Find where the given text appears and provide that cell's center as (x, y) coordinate. 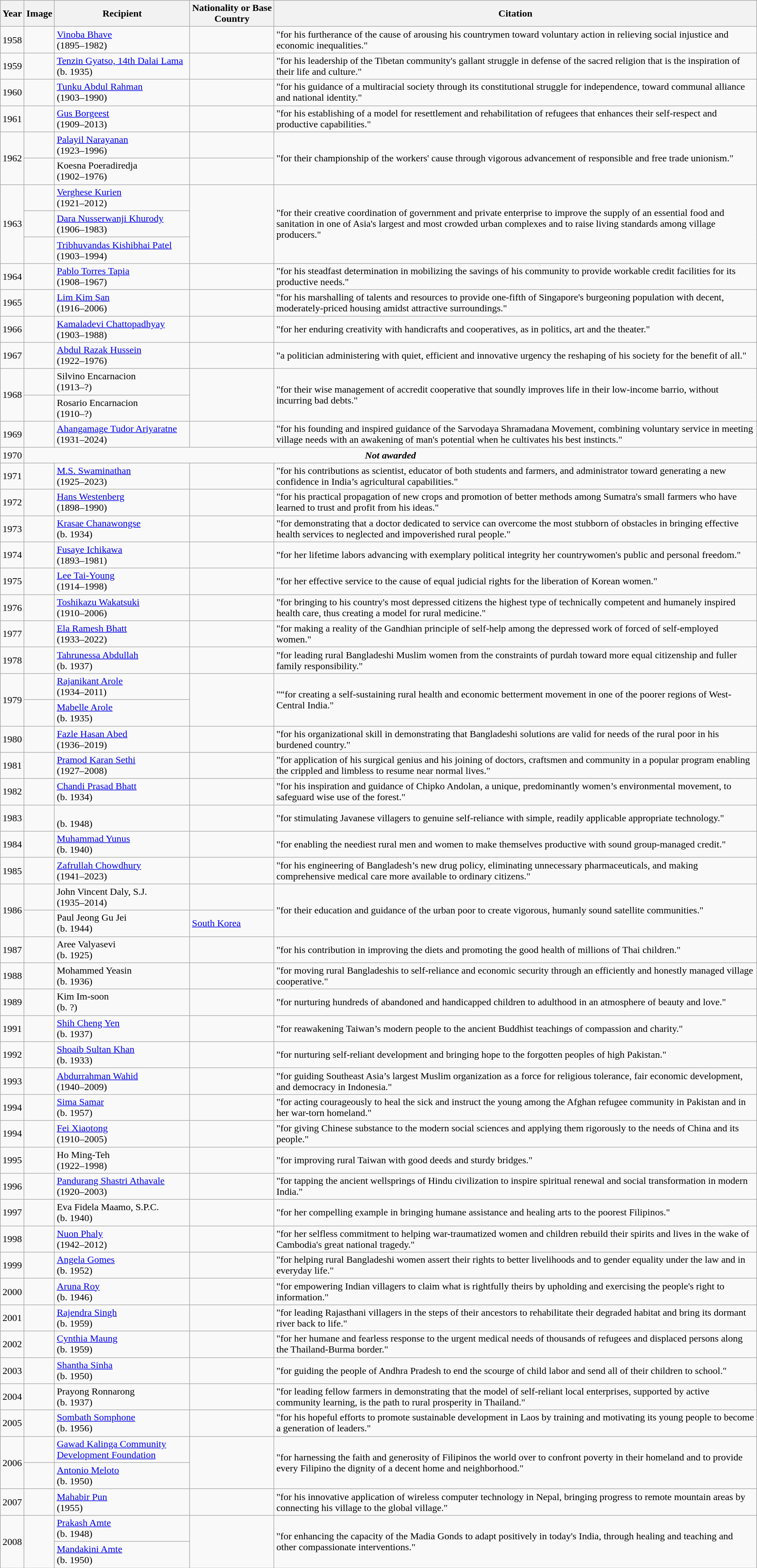
1995 (12, 1160)
Abdul Razak Hussein(1922–1976) (122, 356)
Paul Jeong Gu Jei(b. 1944) (122, 923)
Koesna Poeradiredja(1902–1976) (122, 171)
Tunku Abdul Rahman(1903–1990) (122, 92)
Kamaladevi Chattopadhyay(1903–1988) (122, 329)
Mahabir Pun(1955) (122, 1502)
"for their education and guidance of the urban poor to create vigorous, humanly sound satellite communities." (515, 910)
2006 (12, 1462)
Pramod Karan Sethi(1927–2008) (122, 766)
"for his furtherance of the cause of arousing his countrymen toward voluntary action in relieving social injustice and economic inequalities." (515, 40)
1960 (12, 92)
"for acting courageously to heal the sick and instruct the young among the Afghan refugee community in Pakistan and in her war-torn homeland." (515, 1107)
"for leading Rajasthani villagers in the steps of their ancestors to rehabilitate their degraded habitat and bring its dormant river back to life." (515, 1318)
1984 (12, 844)
Sima Samar(b. 1957) (122, 1107)
Antonio Meloto(b. 1950) (122, 1476)
M.S. Swaminathan(1925–2023) (122, 476)
"for his hopeful efforts to promote sustainable development in Laos by training and motivating its young people to become a generation of leaders." (515, 1423)
1983 (12, 818)
"for empowering Indian villagers to claim what is rightfully theirs by upholding and exercising the people's right to information." (515, 1291)
Gawad Kalinga Community Development Foundation (122, 1449)
Tribhuvandas Kishibhai Patel(1903–1994) (122, 250)
Hans Westenberg(1898–1990) (122, 502)
1966 (12, 329)
1978 (12, 660)
1973 (12, 529)
Shoaib Sultan Khan(b. 1933) (122, 1054)
"for her enduring creativity with handicrafts and cooperatives, as in politics, art and the theater." (515, 329)
1976 (12, 607)
Tenzin Gyatso, 14th Dalai Lama(b. 1935) (122, 66)
"for his steadfast determination in mobilizing the savings of his community to provide workable credit facilities for its productive needs." (515, 277)
Gus Borgeest(1909–2013) (122, 119)
Toshikazu Wakatsuki(1910–2006) (122, 607)
"for his organizational skill in demonstrating that Bangladeshi solutions are valid for needs of the rural poor in his burdened country." (515, 739)
1980 (12, 739)
1987 (12, 949)
"for giving Chinese substance to the modern social sciences and applying them rigorously to the needs of China and its people." (515, 1134)
Sombath Somphone(b. 1956) (122, 1423)
Pablo Torres Tapia(1908–1967) (122, 277)
"for tapping the ancient wellsprings of Hindu civilization to inspire spiritual renewal and social transformation in modern India." (515, 1186)
"for her humane and fearless response to the urgent medical needs of thousands of refugees and displaced persons along the Thailand-Burma border." (515, 1344)
1982 (12, 792)
1998 (12, 1239)
"for making a reality of the Gandhian principle of self-help among the depressed work of forced of self-employed women." (515, 634)
Zafrullah Chowdhury(1941–2023) (122, 871)
Mandakini Amte(b. 1950) (122, 1554)
"for his guidance of a multiracial society through its constitutional struggle for independence, toward communal alliance and national identity." (515, 92)
1974 (12, 555)
"for his establishing of a model for resettlement and rehabilitation of refugees that enhances their self-respect and productive capabilities." (515, 119)
"for his leadership of the Tibetan community's gallant struggle in defense of the sacred religion that is the inspiration of their life and culture." (515, 66)
1967 (12, 356)
1996 (12, 1186)
"for reawakening Taiwan’s modern people to the ancient Buddhist teachings of compassion and charity." (515, 1029)
Year (12, 14)
Ela Ramesh Bhatt(1933–2022) (122, 634)
1968 (12, 395)
1985 (12, 871)
South Korea (232, 923)
Prakash Amte(b. 1948) (122, 1528)
(b. 1948) (122, 818)
1977 (12, 634)
"for improving rural Taiwan with good deeds and sturdy bridges." (515, 1160)
Palayil Narayanan(1923–1996) (122, 145)
2001 (12, 1318)
Pandurang Shastri Athavale(1920–2003) (122, 1186)
"for enabling the neediest rural men and women to make themselves productive with sound group-managed credit." (515, 844)
Cynthia Maung(b. 1959) (122, 1344)
Rajendra Singh(b. 1959) (122, 1318)
1988 (12, 976)
"for stimulating Javanese villagers to genuine self-reliance with simple, readily applicable appropriate technology." (515, 818)
"“for creating a self-sustaining rural health and economic betterment movement in one of the poorer regions of West-Central India." (515, 699)
1986 (12, 910)
Fei Xiaotong(1910–2005) (122, 1134)
1993 (12, 1081)
1981 (12, 766)
1958 (12, 40)
Chandi Prasad Bhatt(b. 1934) (122, 792)
1991 (12, 1029)
"for nurturing hundreds of abandoned and handicapped children to adulthood in an atmosphere of beauty and love." (515, 1002)
Muhammad Yunus(b. 1940) (122, 844)
1992 (12, 1054)
2005 (12, 1423)
2000 (12, 1291)
1964 (12, 277)
"for her compelling example in bringing humane assistance and healing arts to the poorest Filipinos." (515, 1213)
1979 (12, 699)
1965 (12, 302)
Recipient (122, 14)
1970 (12, 455)
Dara Nusserwanji Khurody(1906–1983) (122, 224)
John Vincent Daly, S.J.(1935–2014) (122, 897)
1989 (12, 1002)
"for helping rural Bangladeshi women assert their rights to better livelihoods and to gender equality under the law and in everyday life." (515, 1266)
Lim Kim San(1916–2006) (122, 302)
Kim Im-soon(b. ?) (122, 1002)
Lee Tai-Young(1914–1998) (122, 581)
Fusaye Ichikawa(1893–1981) (122, 555)
1971 (12, 476)
Angela Gomes(b. 1952) (122, 1266)
Mabelle Arole(b. 1935) (122, 712)
Rosario Encarnacion(1910–?) (122, 408)
Shih Cheng Yen(b. 1937) (122, 1029)
1975 (12, 581)
Ho Ming-Teh(1922–1998) (122, 1160)
1961 (12, 119)
1959 (12, 66)
2008 (12, 1541)
Not awarded (391, 455)
Silvino Encarnacion(1913–?) (122, 382)
Ahangamage Tudor Ariyaratne(1931–2024) (122, 434)
Nationality or Base Country (232, 14)
Eva Fidela Maamo, S.P.C.(b. 1940) (122, 1213)
1962 (12, 158)
"for nurturing self-reliant development and bringing hope to the forgotten peoples of high Pakistan." (515, 1054)
2002 (12, 1344)
"for her effective service to the cause of equal judicial rights for the liberation of Korean women." (515, 581)
"for leading rural Bangladeshi Muslim women from the constraints of purdah toward more equal citizenship and fuller family responsibility." (515, 660)
Prayong Ronnarong(b. 1937) (122, 1397)
Shantha Sinha(b. 1950) (122, 1371)
Verghese Kurien(1921–2012) (122, 197)
Tahrunessa Abdullah(b. 1937) (122, 660)
Nuon Phaly(1942–2012) (122, 1239)
1969 (12, 434)
Rajanikant Arole(1934–2011) (122, 687)
1997 (12, 1213)
"for his contribution in improving the diets and promoting the good health of millions of Thai children." (515, 949)
Fazle Hasan Abed(1936–2019) (122, 739)
2007 (12, 1502)
"for guiding the people of Andhra Pradesh to end the scourge of child labor and send all of their children to school." (515, 1371)
"for guiding Southeast Asia’s largest Muslim organization as a force for religious tolerance, fair economic development, and democracy in Indonesia." (515, 1081)
Aruna Roy(b. 1946) (122, 1291)
2004 (12, 1397)
Vinoba Bhave(1895–1982) (122, 40)
1999 (12, 1266)
Image (40, 14)
"for their wise management of accredit cooperative that soundly improves life in their low-income barrio, without incurring bad debts." (515, 395)
Citation (515, 14)
"for their championship of the workers' cause through vigorous advancement of responsible and free trade unionism." (515, 158)
"for moving rural Bangladeshis to self-reliance and economic security through an efficiently and honestly managed village cooperative." (515, 976)
"a politician administering with quiet, efficient and innovative urgency the reshaping of his society for the benefit of all." (515, 356)
Aree Valyasevi(b. 1925) (122, 949)
1972 (12, 502)
Mohammed Yeasin(b. 1936) (122, 976)
1963 (12, 224)
Abdurrahman Wahid(1940–2009) (122, 1081)
"for his inspiration and guidance of Chipko Andolan, a unique, predominantly women’s environmental movement, to safeguard wise use of the forest." (515, 792)
Krasae Chanawongse(b. 1934) (122, 529)
"for her lifetime labors advancing with exemplary political integrity her countrywomen's public and personal freedom." (515, 555)
2003 (12, 1371)
